From the cell containing the given text, extract its center point as [X, Y] coordinate. 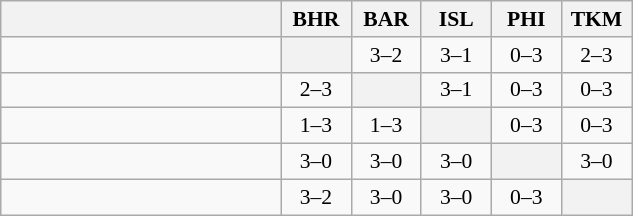
PHI [526, 19]
ISL [456, 19]
TKM [596, 19]
BAR [386, 19]
BHR [316, 19]
